Output the (x, y) coordinate of the center of the cell containing the given text.  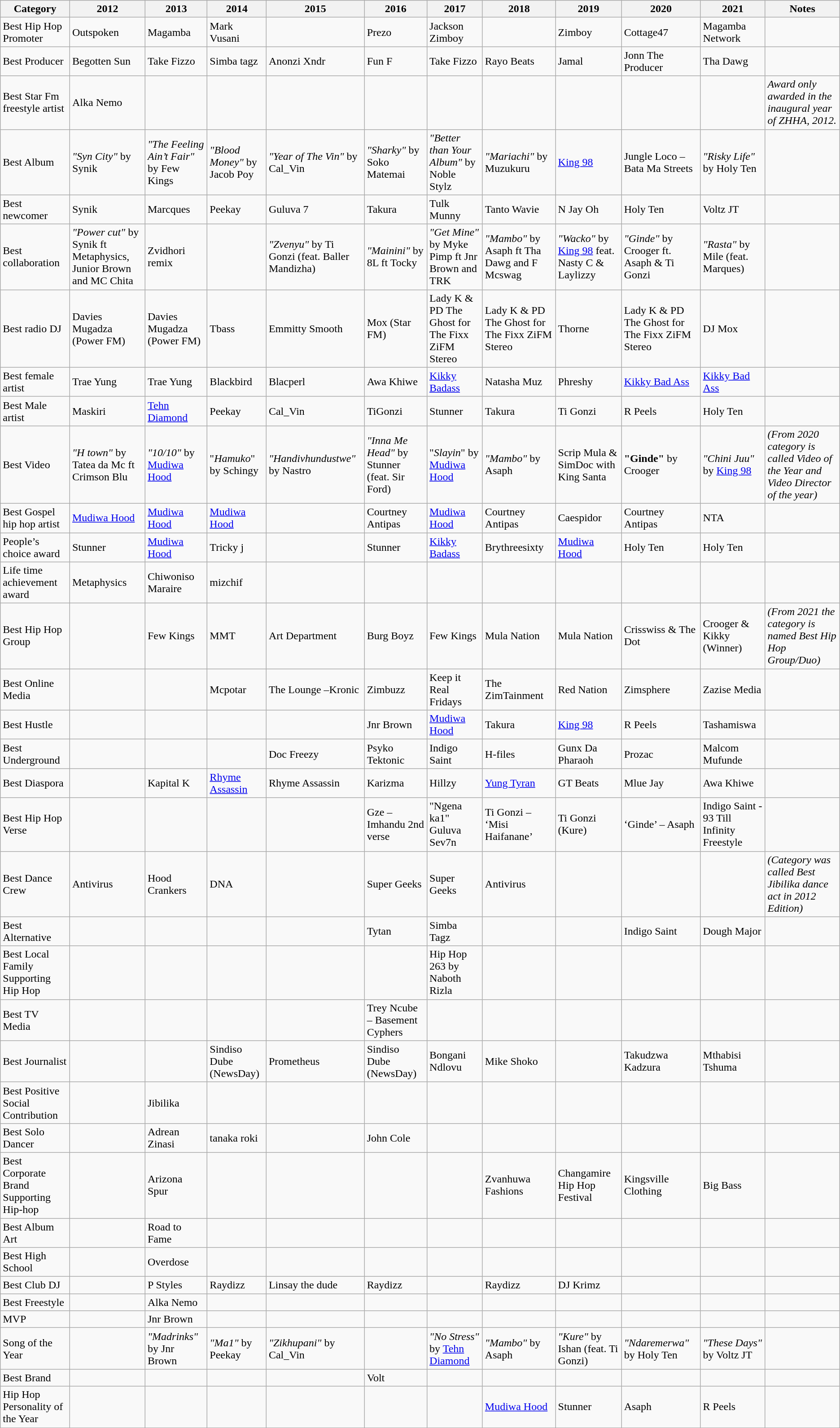
Cottage47 (661, 32)
Fun F (396, 61)
"Ma1" by Peekay (237, 1349)
Best Corporate Brand Supporting Hip-hop (35, 1185)
Simba tagz (237, 61)
Crisswiss & The Dot (661, 636)
Hip Hop Personality of the Year (35, 1407)
Tytan (396, 931)
Mcpotar (237, 690)
Jibilika (176, 1103)
"These Days" by Voltz JT (733, 1349)
"Madrinks" by Jnr Brown (176, 1349)
Best Dance Crew (35, 884)
Brythreesixty (519, 547)
"Mariachi" by Muzukuru (519, 162)
Gze – Imhandu 2nd verse (396, 824)
Best Hip Hop Verse (35, 824)
The Lounge –Kronic (315, 690)
Best Brand (35, 1378)
Phreshy (589, 382)
Synik (107, 209)
Ti Gonzi (Kure) (589, 824)
(From 2020 category is called Video of the Year and Video Director of the year) (802, 464)
"Mainini" by 8L ft Tocky (396, 257)
Psyko Tektonic (396, 754)
Best Positive Social Contribution (35, 1103)
Overdose (176, 1262)
N Jay Oh (589, 209)
Tashamiswa (733, 725)
Rayo Beats (519, 61)
Doc Freezy (315, 754)
The ZimTainment (519, 690)
GT Beats (589, 783)
2017 (455, 9)
Prezo (396, 32)
People’s choice award (35, 547)
MVP (35, 1319)
Metaphysics (107, 583)
Thorne (589, 329)
Best Star Fm freestyle artist (35, 102)
"Zikhupani" by Cal_Vin (315, 1349)
MMT (237, 636)
2018 (519, 9)
Emmitty Smooth (315, 329)
Zvidhori remix (176, 257)
Best Solo Dancer (35, 1138)
Best Freestyle (35, 1302)
Zimbuzz (396, 690)
John Cole (396, 1138)
"Wacko" by King 98 feat. Nasty C & Laylizzy (589, 257)
Tricky j (237, 547)
Mark Vusani (237, 32)
Blacperl (315, 382)
Best radio DJ (35, 329)
Best Hip Hop Group (35, 636)
Category (35, 9)
Prometheus (315, 1061)
Hillzy (455, 783)
Big Bass (733, 1185)
(Category was called Best Jibilika dance act in 2012 Edition) (802, 884)
2014 (237, 9)
Notes (802, 9)
Begotten Sun (107, 61)
Marcques (176, 209)
"Rasta" by Mile (feat. Marques) (733, 257)
Scrip Mula & SimDoc with King Santa (589, 464)
Ti Gonzi (589, 411)
Ti Gonzi – ‘Misi Haifanane’ (519, 824)
Zimboy (589, 32)
H-files (519, 754)
Best Local Family Supporting Hip Hop (35, 972)
Volt (396, 1378)
Tehn Diamond (176, 411)
Kapital K (176, 783)
Hood Crankers (176, 884)
"Kure" by Ishan (feat. Ti Gonzi) (589, 1349)
‘Ginde’ – Asaph (661, 824)
Best Hip Hop Promoter (35, 32)
Best Male artist (35, 411)
Jackson Zimboy (455, 32)
"Power cut" by Synik ft Metaphysics, Junior Brown and MC Chita (107, 257)
2021 (733, 9)
TiGonzi (396, 411)
Best newcomer (35, 209)
"Chini Juu" by King 98 (733, 464)
"Blood Money" by Jacob Poy (237, 162)
2013 (176, 9)
Outspoken (107, 32)
Simba Tagz (455, 931)
Award only awarded in the inaugural year of ZHHA, 2012. (802, 102)
Jonn The Producer (661, 61)
"Ndaremerwa" by Holy Ten (661, 1349)
Asaph (661, 1407)
Mlue Jay (661, 783)
Mox (Star FM) (396, 329)
Mike Shoko (519, 1061)
Tbass (237, 329)
P Styles (176, 1285)
Best Underground (35, 754)
mizchif (237, 583)
Jungle Loco – Bata Ma Streets (661, 162)
tanaka roki (237, 1138)
Prozac (661, 754)
Best Video (35, 464)
"Ngena ka1" Guluva Sev7n (455, 824)
Hip Hop 263 by Naboth Rizla (455, 972)
Chiwoniso Maraire (176, 583)
Bongani Ndlovu (455, 1061)
Natasha Muz (519, 382)
DJ Krimz (589, 1285)
Tulk Munny (455, 209)
Blackbird (237, 382)
Best Online Media (35, 690)
Best Diaspora (35, 783)
Red Nation (589, 690)
2015 (315, 9)
Life time achievement award (35, 583)
"Sharky" by Soko Matemai (396, 162)
Cal_Vin (315, 411)
Art Department (315, 636)
Best Album Art (35, 1233)
Best High School (35, 1262)
Zvanhuwa Fashions (519, 1185)
Crooger & Kikky (Winner) (733, 636)
"Syn City" by Synik (107, 162)
Dough Major (733, 931)
Malcom Mufunde (733, 754)
Zimsphere (661, 690)
Karizma (396, 783)
"Ginde" by Crooger ft. Asaph & Ti Gonzi (661, 257)
2019 (589, 9)
"No Stress" by Tehn Diamond (455, 1349)
Best Journalist (35, 1061)
2020 (661, 9)
NTA (733, 518)
Gunx Da Pharaoh (589, 754)
Tanto Wavie (519, 209)
"Hamuko" by Schingy (237, 464)
(From 2021 the category is named Best Hip Hop Group/Duo) (802, 636)
Best Club DJ (35, 1285)
Mthabisi Tshuma (733, 1061)
"10/10" by Mudiwa Hood (176, 464)
Jamal (589, 61)
"Zvenyu" by Ti Gonzi (feat. Baller Mandizha) (315, 257)
Burg Boyz (396, 636)
Guluva 7 (315, 209)
2012 (107, 9)
"The Feeling Ain’t Fair" by Few Kings (176, 162)
Magamba (176, 32)
Takudzwa Kadzura (661, 1061)
Changamire Hip Hop Festival (589, 1185)
Indigo Saint - 93 Till Infinity Freestyle (733, 824)
Anonzi Xndr (315, 61)
"Mambo" by Asaph ft Tha Dawg and F Mcswag (519, 257)
"Ginde" by Crooger (661, 464)
"Handivhundustwe" by Nastro (315, 464)
Magamba Network (733, 32)
Best female artist (35, 382)
"Get Mine" by Myke Pimp ft Jnr Brown and TRK (455, 257)
Zazise Media (733, 690)
Keep it Real Fridays (455, 690)
Best collaboration (35, 257)
Road to Fame (176, 1233)
"H town" by Tatea da Mc ft Crimson Blu (107, 464)
Best Alternative (35, 931)
DJ Mox (733, 329)
Maskiri (107, 411)
Arizona Spur (176, 1185)
Best Gospel hip hop artist (35, 518)
Best Album (35, 162)
"Year of The Vin" by Cal_Vin (315, 162)
Adrean Zinasi (176, 1138)
"Risky Life" by Holy Ten (733, 162)
Song of the Year (35, 1349)
Best Producer (35, 61)
"Slayin" by Mudiwa Hood (455, 464)
DNA (237, 884)
Tha Dawg (733, 61)
Best Hustle (35, 725)
Voltz JT (733, 209)
Best TV Media (35, 1020)
2016 (396, 9)
Linsay the dude (315, 1285)
"Better than Your Album" by Noble Stylz (455, 162)
Caespidor (589, 518)
Yung Tyran (519, 783)
"Inna Me Head" by Stunner (feat. Sir Ford) (396, 464)
Kingsville Clothing (661, 1185)
Trey Ncube – Basement Cyphers (396, 1020)
